Determine the (x, y) coordinate at the center of the cell enclosing the given text.  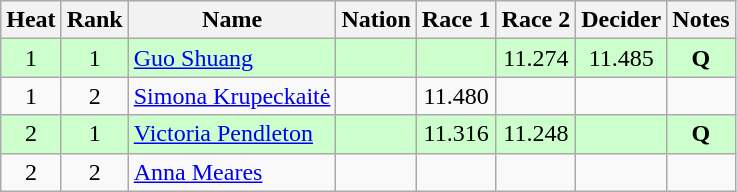
Simona Krupeckaitė (232, 96)
11.480 (456, 96)
11.316 (456, 134)
11.248 (536, 134)
Rank (94, 20)
Decider (622, 20)
Name (232, 20)
Notes (701, 20)
Race 2 (536, 20)
11.274 (536, 58)
Heat (31, 20)
11.485 (622, 58)
Guo Shuang (232, 58)
Race 1 (456, 20)
Victoria Pendleton (232, 134)
Anna Meares (232, 172)
Nation (376, 20)
